Find where the given text appears and provide that cell's center as (x, y) coordinate. 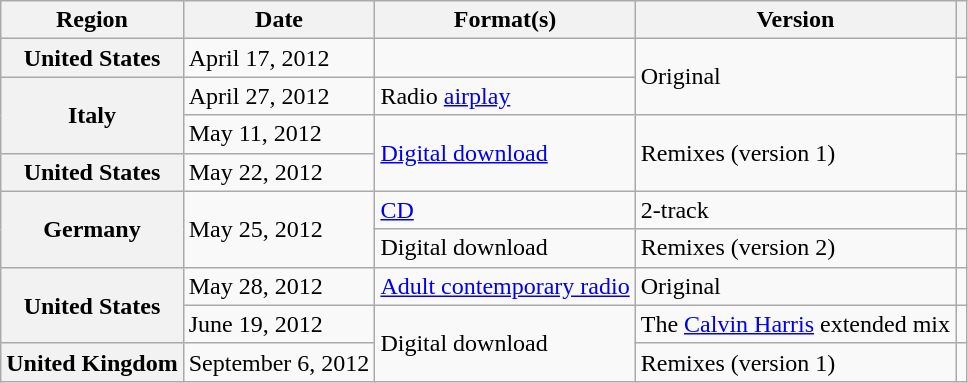
United Kingdom (92, 362)
May 11, 2012 (279, 134)
April 17, 2012 (279, 58)
May 28, 2012 (279, 286)
Format(s) (505, 20)
May 25, 2012 (279, 229)
Region (92, 20)
April 27, 2012 (279, 96)
Version (795, 20)
Germany (92, 229)
CD (505, 210)
The Calvin Harris extended mix (795, 324)
Radio airplay (505, 96)
June 19, 2012 (279, 324)
September 6, 2012 (279, 362)
Remixes (version 2) (795, 248)
Italy (92, 115)
Date (279, 20)
May 22, 2012 (279, 172)
2-track (795, 210)
Adult contemporary radio (505, 286)
